Return (X, Y) of the center of cell containing provided text 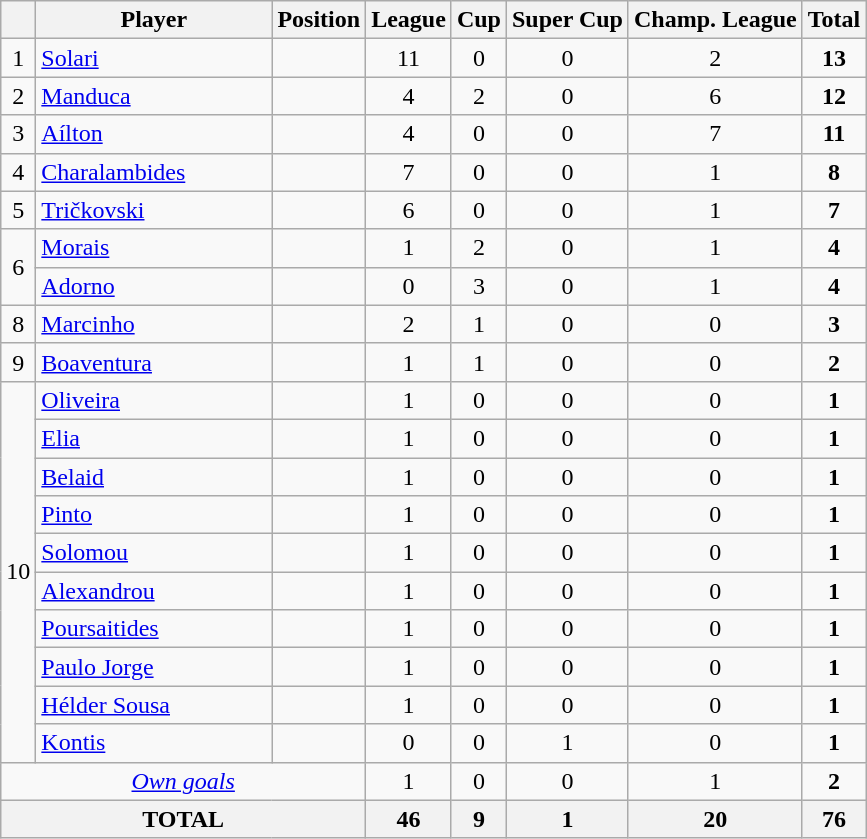
Player (154, 20)
Solomou (154, 553)
20 (715, 819)
Super Cup (567, 20)
Aílton (154, 134)
Charalambides (154, 172)
13 (834, 58)
Kontis (154, 743)
Champ. League (715, 20)
12 (834, 96)
Own goals (184, 781)
Boaventura (154, 362)
Cup (478, 20)
Hélder Sousa (154, 705)
Paulo Jorge (154, 667)
Oliveira (154, 400)
Elia (154, 438)
76 (834, 819)
5 (18, 210)
Alexandrou (154, 591)
Morais (154, 248)
Solari (154, 58)
46 (409, 819)
10 (18, 572)
Tričkovski (154, 210)
Pinto (154, 515)
Belaid (154, 477)
Poursaitides (154, 629)
TOTAL (184, 819)
Marcinho (154, 324)
Adorno (154, 286)
League (409, 20)
Manduca (154, 96)
Total (834, 20)
Position (319, 20)
